Scan for the cell matching the given text and deliver its (x, y) coordinate at center. 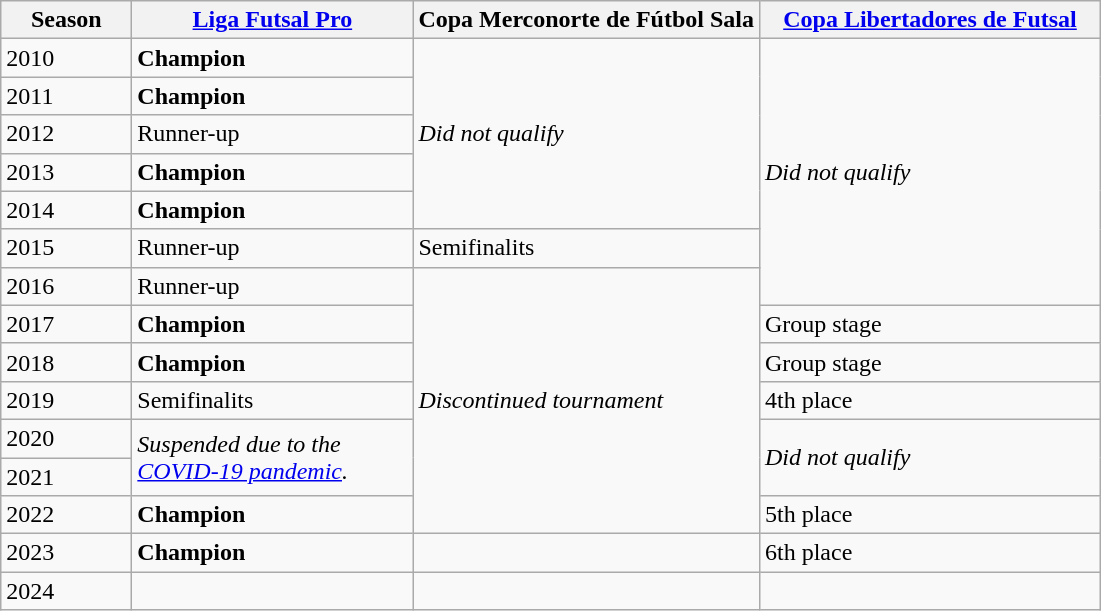
2017 (66, 324)
2018 (66, 362)
2021 (66, 477)
2022 (66, 515)
5th place (930, 515)
2019 (66, 400)
Suspended due to the COVID-19 pandemic. (272, 457)
Copa Libertadores de Futsal (930, 20)
2016 (66, 286)
2024 (66, 591)
Discontinued tournament (586, 400)
2011 (66, 96)
4th place (930, 400)
2020 (66, 438)
2012 (66, 134)
2013 (66, 172)
2010 (66, 58)
Season (66, 20)
Copa Merconorte de Fútbol Sala (586, 20)
2014 (66, 210)
6th place (930, 553)
Liga Futsal Pro (272, 20)
2023 (66, 553)
2015 (66, 248)
